Extract the [x, y] coordinate from the center of the cell holding the provided text.  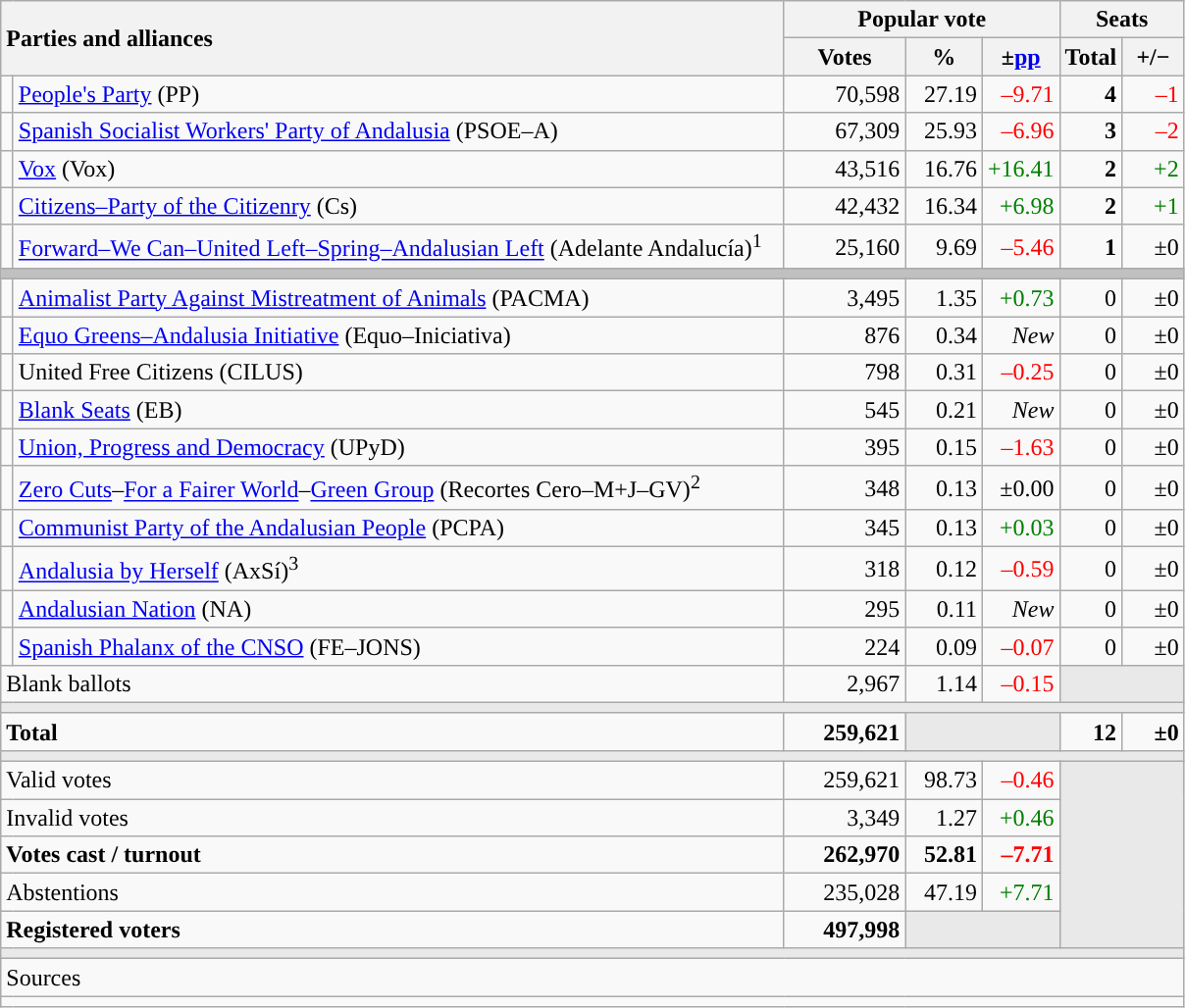
1.14 [944, 683]
+16.41 [1020, 169]
+0.73 [1020, 298]
–6.96 [1020, 131]
27.19 [944, 94]
Votes cast / turnout [392, 855]
3 [1091, 131]
345 [845, 529]
Communist Party of the Andalusian People (PCPA) [398, 529]
295 [845, 609]
70,598 [845, 94]
Registered voters [392, 930]
–0.59 [1020, 569]
47.19 [944, 892]
2,967 [845, 683]
±0.00 [1020, 488]
0.34 [944, 335]
262,970 [845, 855]
±pp [1020, 57]
Spanish Socialist Workers' Party of Andalusia (PSOE–A) [398, 131]
+/− [1154, 57]
United Free Citizens (CILUS) [398, 373]
42,432 [845, 206]
16.34 [944, 206]
348 [845, 488]
1 [1091, 247]
0.31 [944, 373]
1.27 [944, 818]
+6.98 [1020, 206]
% [944, 57]
9.69 [944, 247]
Animalist Party Against Mistreatment of Animals (PACMA) [398, 298]
+2 [1154, 169]
Invalid votes [392, 818]
224 [845, 646]
Equo Greens–Andalusia Initiative (Equo–Iniciativa) [398, 335]
318 [845, 569]
Parties and alliances [392, 38]
43,516 [845, 169]
1.35 [944, 298]
+0.03 [1020, 529]
–2 [1154, 131]
–1.63 [1020, 447]
25,160 [845, 247]
3,349 [845, 818]
395 [845, 447]
876 [845, 335]
25.93 [944, 131]
–0.46 [1020, 781]
Valid votes [392, 781]
Vox (Vox) [398, 169]
0.11 [944, 609]
497,998 [845, 930]
Andalusian Nation (NA) [398, 609]
Zero Cuts–For a Fairer World–Green Group (Recortes Cero–M+J–GV)2 [398, 488]
Forward–We Can–United Left–Spring–Andalusian Left (Adelante Andalucía)1 [398, 247]
People's Party (PP) [398, 94]
–7.71 [1020, 855]
545 [845, 410]
98.73 [944, 781]
3,495 [845, 298]
Blank ballots [392, 683]
67,309 [845, 131]
–0.15 [1020, 683]
Union, Progress and Democracy (UPyD) [398, 447]
4 [1091, 94]
Citizens–Party of the Citizenry (Cs) [398, 206]
+0.46 [1020, 818]
+7.71 [1020, 892]
12 [1091, 731]
235,028 [845, 892]
Seats [1122, 20]
798 [845, 373]
Abstentions [392, 892]
52.81 [944, 855]
Popular vote [922, 20]
0.15 [944, 447]
Spanish Phalanx of the CNSO (FE–JONS) [398, 646]
–0.25 [1020, 373]
16.76 [944, 169]
–0.07 [1020, 646]
Andalusia by Herself (AxSí)3 [398, 569]
–5.46 [1020, 247]
Blank Seats (EB) [398, 410]
0.09 [944, 646]
–1 [1154, 94]
–9.71 [1020, 94]
+1 [1154, 206]
Votes [845, 57]
0.21 [944, 410]
Sources [592, 978]
0.12 [944, 569]
